From the cell containing the given text, extract its center point as (x, y) coordinate. 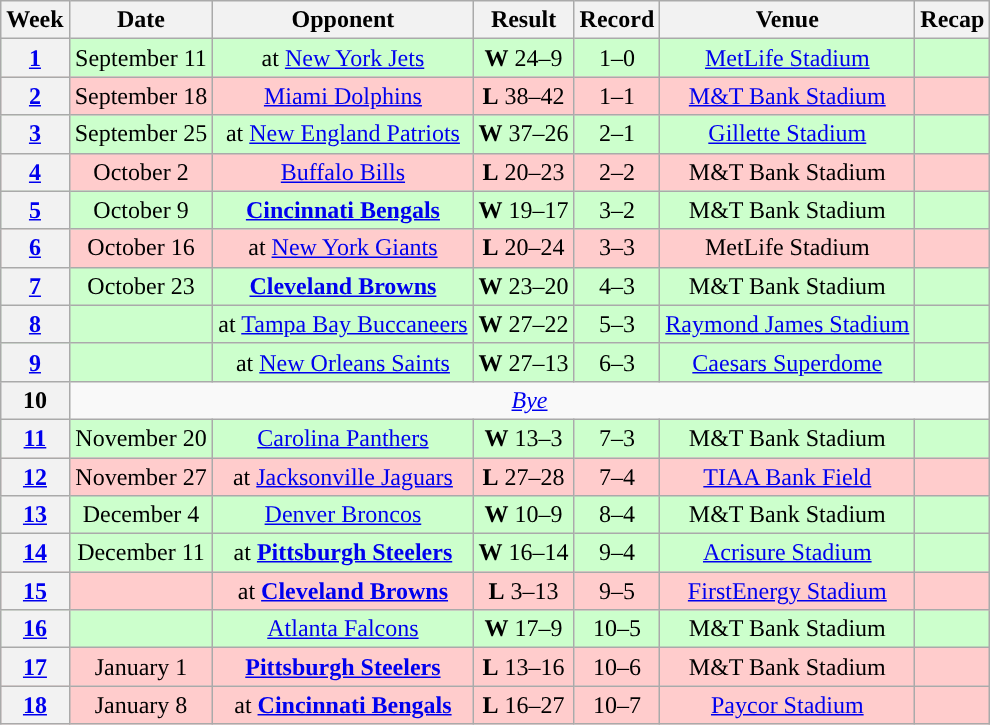
W 27–22 (524, 324)
7–4 (617, 477)
W 23–20 (524, 286)
Acrisure Stadium (788, 553)
Cincinnati Bengals (343, 210)
9–5 (617, 591)
11 (35, 438)
10–5 (617, 629)
January 1 (141, 667)
W 24–9 (524, 58)
L 20–23 (524, 172)
6–3 (617, 362)
Cleveland Browns (343, 286)
W 19–17 (524, 210)
3–2 (617, 210)
3–3 (617, 248)
October 16 (141, 248)
2–2 (617, 172)
L 38–42 (524, 96)
2 (35, 96)
8–4 (617, 515)
at New England Patriots (343, 134)
Paycor Stadium (788, 705)
November 20 (141, 438)
TIAA Bank Field (788, 477)
Opponent (343, 20)
13 (35, 515)
Buffalo Bills (343, 172)
at New York Jets (343, 58)
7 (35, 286)
Result (524, 20)
October 9 (141, 210)
at Jacksonville Jaguars (343, 477)
December 4 (141, 515)
17 (35, 667)
10–7 (617, 705)
W 13–3 (524, 438)
Date (141, 20)
10 (35, 400)
FirstEnergy Stadium (788, 591)
1–1 (617, 96)
6 (35, 248)
7–3 (617, 438)
8 (35, 324)
L 16–27 (524, 705)
L 27–28 (524, 477)
December 11 (141, 553)
Carolina Panthers (343, 438)
October 23 (141, 286)
at New Orleans Saints (343, 362)
at Cleveland Browns (343, 591)
2–1 (617, 134)
W 10–9 (524, 515)
Record (617, 20)
Miami Dolphins (343, 96)
L 3–13 (524, 591)
September 25 (141, 134)
18 (35, 705)
5–3 (617, 324)
W 27–13 (524, 362)
9–4 (617, 553)
14 (35, 553)
L 13–16 (524, 667)
12 (35, 477)
W 17–9 (524, 629)
W 16–14 (524, 553)
Caesars Superdome (788, 362)
15 (35, 591)
4 (35, 172)
Bye (530, 400)
10–6 (617, 667)
3 (35, 134)
W 37–26 (524, 134)
1 (35, 58)
1–0 (617, 58)
September 11 (141, 58)
5 (35, 210)
November 27 (141, 477)
16 (35, 629)
Gillette Stadium (788, 134)
at Cincinnati Bengals (343, 705)
at New York Giants (343, 248)
Week (35, 20)
Pittsburgh Steelers (343, 667)
Denver Broncos (343, 515)
January 8 (141, 705)
Atlanta Falcons (343, 629)
at Tampa Bay Buccaneers (343, 324)
at Pittsburgh Steelers (343, 553)
L 20–24 (524, 248)
Raymond James Stadium (788, 324)
Venue (788, 20)
4–3 (617, 286)
Recap (952, 20)
September 18 (141, 96)
9 (35, 362)
October 2 (141, 172)
